Output the [X, Y] coordinate of the center of the cell containing the given text.  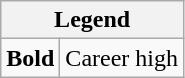
Bold [30, 58]
Career high [122, 58]
Legend [92, 20]
